Search for the cell housing the specified text and yield its (x, y) center coordinate. 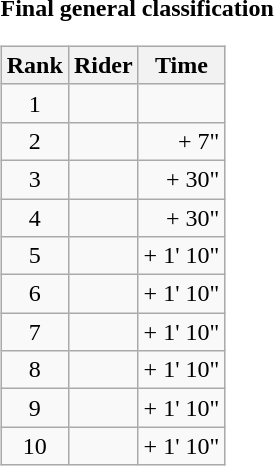
+ 7" (182, 141)
5 (34, 256)
10 (34, 446)
1 (34, 103)
Rider (103, 65)
3 (34, 179)
8 (34, 370)
9 (34, 408)
7 (34, 332)
2 (34, 141)
4 (34, 217)
Time (182, 65)
6 (34, 294)
Rank (34, 65)
